For the text-containing cell, return its midpoint in [x, y] coordinate format. 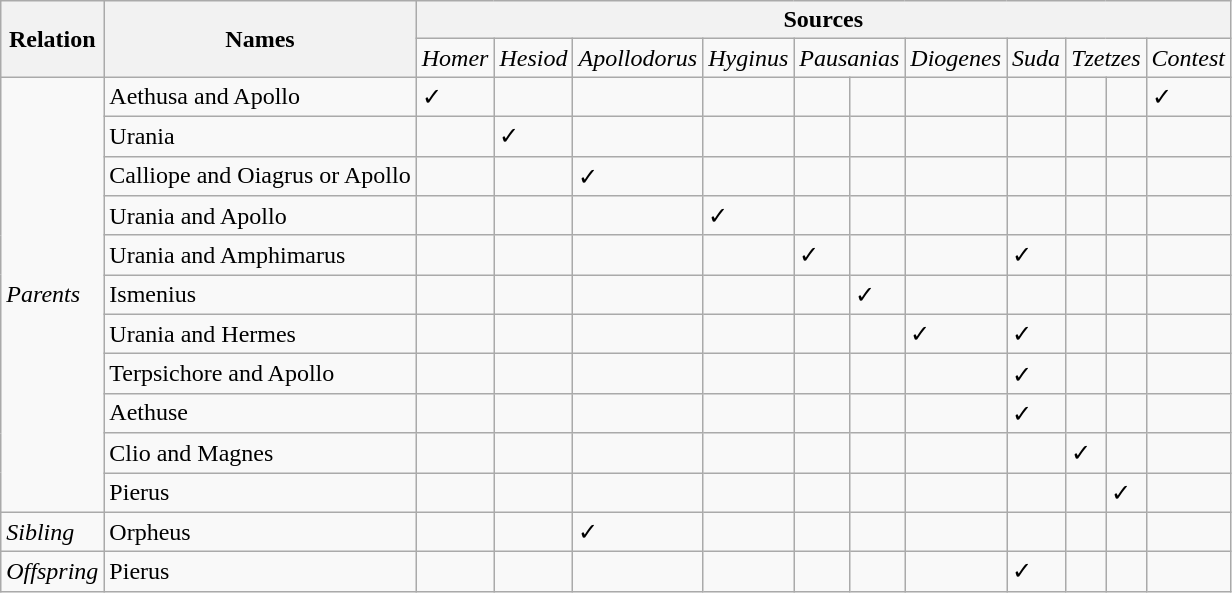
Sibling [52, 532]
Pausanias [850, 58]
Urania and Hermes [260, 334]
Orpheus [260, 532]
Diogenes [956, 58]
Apollodorus [638, 58]
Clio and Magnes [260, 453]
Tzetzes [1106, 58]
Relation [52, 39]
Aethuse [260, 413]
Parents [52, 294]
Urania and Amphimarus [260, 255]
Urania [260, 136]
Sources [823, 20]
Urania and Apollo [260, 216]
Homer [455, 58]
Names [260, 39]
Hesiod [534, 58]
Ismenius [260, 295]
Suda [1036, 58]
Hyginus [748, 58]
Terpsichore and Apollo [260, 374]
Aethusa and Apollo [260, 97]
Contest [1188, 58]
Calliope and Oiagrus or Apollo [260, 176]
Offspring [52, 572]
